Search for the cell housing the specified text and yield its [x, y] center coordinate. 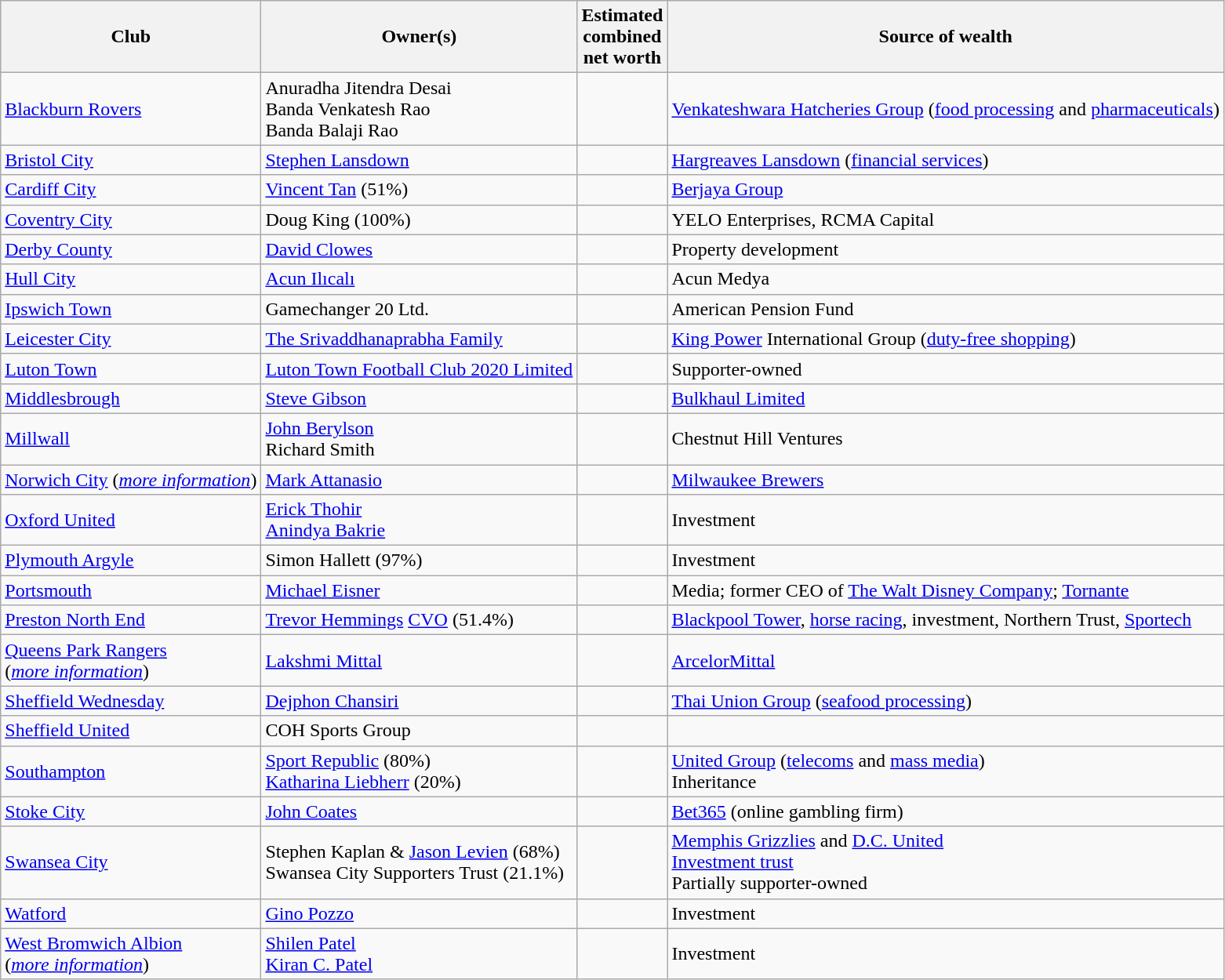
Portsmouth [131, 590]
Memphis Grizzlies and D.C. UnitedInvestment trustPartially supporter-owned [946, 862]
ArcelorMittal [946, 660]
Millwall [131, 439]
The Srivaddhanaprabha Family [419, 339]
Luton Town [131, 368]
Property development [946, 249]
Steve Gibson [419, 398]
Ipswich Town [131, 309]
John Coates [419, 811]
Chestnut Hill Ventures [946, 439]
Estimatedcombinednet worth [623, 37]
Bulkhaul Limited [946, 398]
Sheffield Wednesday [131, 701]
David Clowes [419, 249]
Shilen Patel Kiran C. Patel [419, 953]
Preston North End [131, 620]
Source of wealth [946, 37]
Watford [131, 913]
Southampton [131, 771]
Swansea City [131, 862]
Coventry City [131, 220]
Norwich City (more information) [131, 479]
Berjaya Group [946, 190]
American Pension Fund [946, 309]
Leicester City [131, 339]
Oxford United [131, 521]
Plymouth Argyle [131, 561]
Milwaukee Brewers [946, 479]
Sport Republic (80%) Katharina Liebherr (20%) [419, 771]
Club [131, 37]
YELO Enterprises, RCMA Capital [946, 220]
COH Sports Group [419, 731]
Doug King (100%) [419, 220]
Hargreaves Lansdown (financial services) [946, 160]
Bet365 (online gambling firm) [946, 811]
West Bromwich Albion(more information) [131, 953]
Media; former CEO of The Walt Disney Company; Tornante [946, 590]
Thai Union Group (seafood processing) [946, 701]
Bristol City [131, 160]
Sheffield United [131, 731]
Derby County [131, 249]
Michael Eisner [419, 590]
Queens Park Rangers(more information) [131, 660]
Blackpool Tower, horse racing, investment, Northern Trust, Sportech [946, 620]
King Power International Group (duty-free shopping) [946, 339]
Gino Pozzo [419, 913]
Erick Thohir Anindya Bakrie [419, 521]
United Group (telecoms and mass media)Inheritance [946, 771]
Stoke City [131, 811]
Middlesbrough [131, 398]
Stephen Kaplan & Jason Levien (68%) Swansea City Supporters Trust (21.1%) [419, 862]
Simon Hallett (97%) [419, 561]
Acun Medya [946, 279]
Luton Town Football Club 2020 Limited [419, 368]
Gamechanger 20 Ltd. [419, 309]
Trevor Hemmings CVO (51.4%) [419, 620]
Anuradha Jitendra Desai Banda Venkatesh Rao Banda Balaji Rao [419, 109]
Supporter-owned [946, 368]
Vincent Tan (51%) [419, 190]
Dejphon Chansiri [419, 701]
Venkateshwara Hatcheries Group (food processing and pharmaceuticals) [946, 109]
Stephen Lansdown [419, 160]
Acun Ilıcalı [419, 279]
Cardiff City [131, 190]
Owner(s) [419, 37]
Blackburn Rovers [131, 109]
Hull City [131, 279]
John Berylson Richard Smith [419, 439]
Lakshmi Mittal [419, 660]
Mark Attanasio [419, 479]
